Determine the [X, Y] coordinate at the center of the cell enclosing the given text.  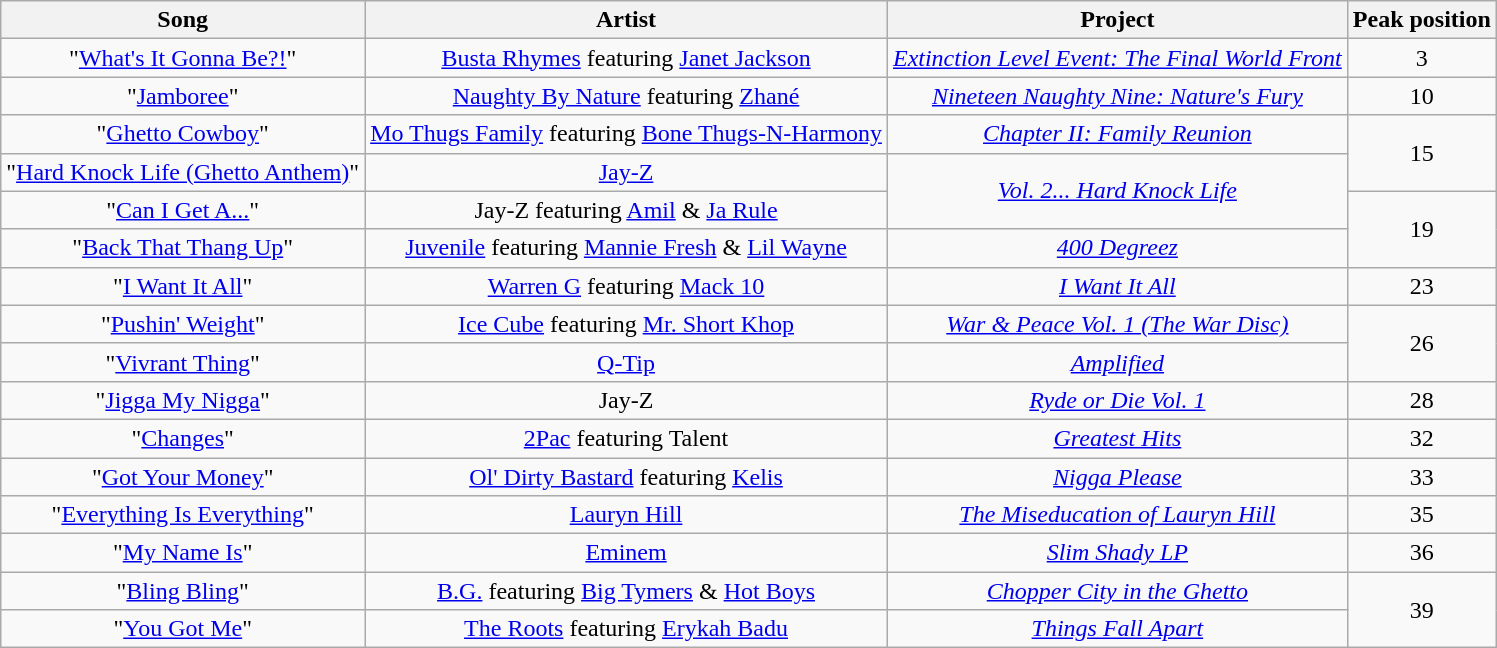
Project [1117, 20]
2Pac featuring Talent [626, 438]
Juvenile featuring Mannie Fresh & Lil Wayne [626, 248]
Chapter II: Family Reunion [1117, 134]
"Ghetto Cowboy" [183, 134]
Extinction Level Event: The Final World Front [1117, 58]
Nineteen Naughty Nine: Nature's Fury [1117, 96]
Things Fall Apart [1117, 629]
"Changes" [183, 438]
32 [1422, 438]
War & Peace Vol. 1 (The War Disc) [1117, 324]
Greatest Hits [1117, 438]
Artist [626, 20]
39 [1422, 610]
33 [1422, 477]
Vol. 2... Hard Knock Life [1117, 191]
I Want It All [1117, 286]
Warren G featuring Mack 10 [626, 286]
Lauryn Hill [626, 515]
Peak position [1422, 20]
Chopper City in the Ghetto [1117, 591]
Mo Thugs Family featuring Bone Thugs-N-Harmony [626, 134]
10 [1422, 96]
19 [1422, 229]
23 [1422, 286]
"You Got Me" [183, 629]
28 [1422, 400]
The Roots featuring Erykah Badu [626, 629]
35 [1422, 515]
"Back That Thang Up" [183, 248]
15 [1422, 153]
"Jigga My Nigga" [183, 400]
Ice Cube featuring Mr. Short Khop [626, 324]
36 [1422, 553]
The Miseducation of Lauryn Hill [1117, 515]
Q-Tip [626, 362]
"Can I Get A..." [183, 210]
"I Want It All" [183, 286]
"Bling Bling" [183, 591]
Song [183, 20]
B.G. featuring Big Tymers & Hot Boys [626, 591]
Amplified [1117, 362]
Busta Rhymes featuring Janet Jackson [626, 58]
"Vivrant Thing" [183, 362]
"What's It Gonna Be?!" [183, 58]
26 [1422, 343]
Ryde or Die Vol. 1 [1117, 400]
"Hard Knock Life (Ghetto Anthem)" [183, 172]
Naughty By Nature featuring Zhané [626, 96]
"Pushin' Weight" [183, 324]
Slim Shady LP [1117, 553]
"Jamboree" [183, 96]
400 Degreez [1117, 248]
"Got Your Money" [183, 477]
Ol' Dirty Bastard featuring Kelis [626, 477]
Jay-Z featuring Amil & Ja Rule [626, 210]
"My Name Is" [183, 553]
"Everything Is Everything" [183, 515]
Eminem [626, 553]
3 [1422, 58]
Nigga Please [1117, 477]
